Extract the [x, y] coordinate from the center of the cell holding the provided text.  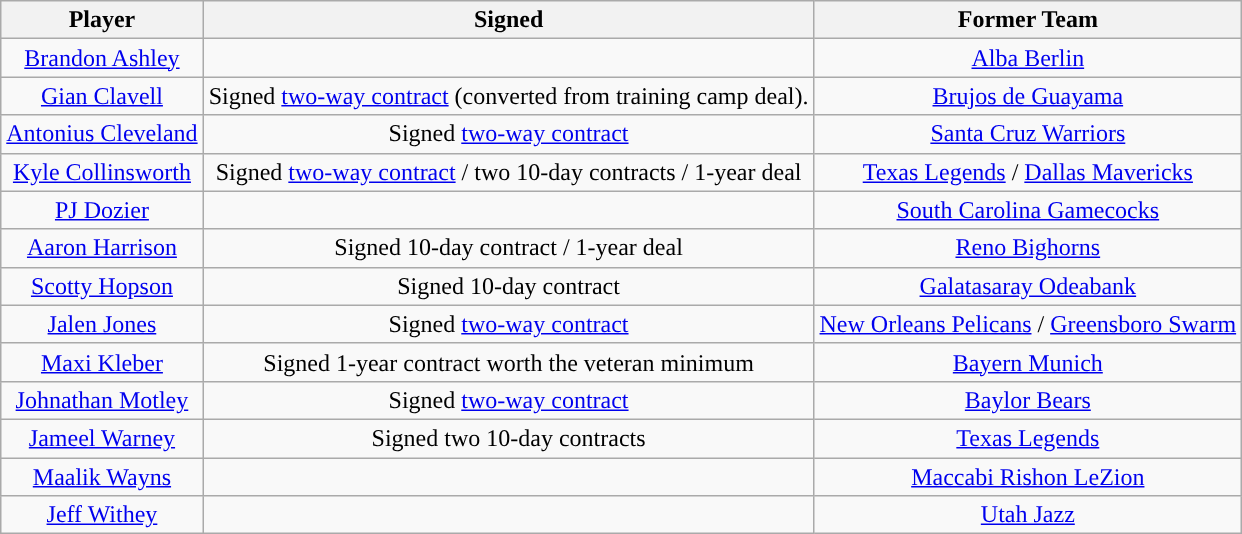
Alba Berlin [1028, 58]
Maalik Wayns [102, 477]
Texas Legends [1028, 438]
South Carolina Gamecocks [1028, 210]
Gian Clavell [102, 96]
PJ Dozier [102, 210]
Texas Legends / Dallas Mavericks [1028, 172]
Signed [508, 20]
Signed 10-day contract [508, 286]
Maccabi Rishon LeZion [1028, 477]
Baylor Bears [1028, 400]
Johnathan Motley [102, 400]
Signed 1-year contract worth the veteran minimum [508, 362]
Maxi Kleber [102, 362]
Player [102, 20]
Santa Cruz Warriors [1028, 134]
Signed two 10-day contracts [508, 438]
Scotty Hopson [102, 286]
Aaron Harrison [102, 248]
New Orleans Pelicans / Greensboro Swarm [1028, 324]
Galatasaray Odeabank [1028, 286]
Kyle Collinsworth [102, 172]
Signed two-way contract (converted from training camp deal). [508, 96]
Bayern Munich [1028, 362]
Utah Jazz [1028, 515]
Brujos de Guayama [1028, 96]
Jalen Jones [102, 324]
Signed two-way contract / two 10-day contracts / 1-year deal [508, 172]
Jeff Withey [102, 515]
Reno Bighorns [1028, 248]
Signed 10-day contract / 1-year deal [508, 248]
Antonius Cleveland [102, 134]
Jameel Warney [102, 438]
Former Team [1028, 20]
Brandon Ashley [102, 58]
